Scan for the cell matching the given text and deliver its [x, y] coordinate at center. 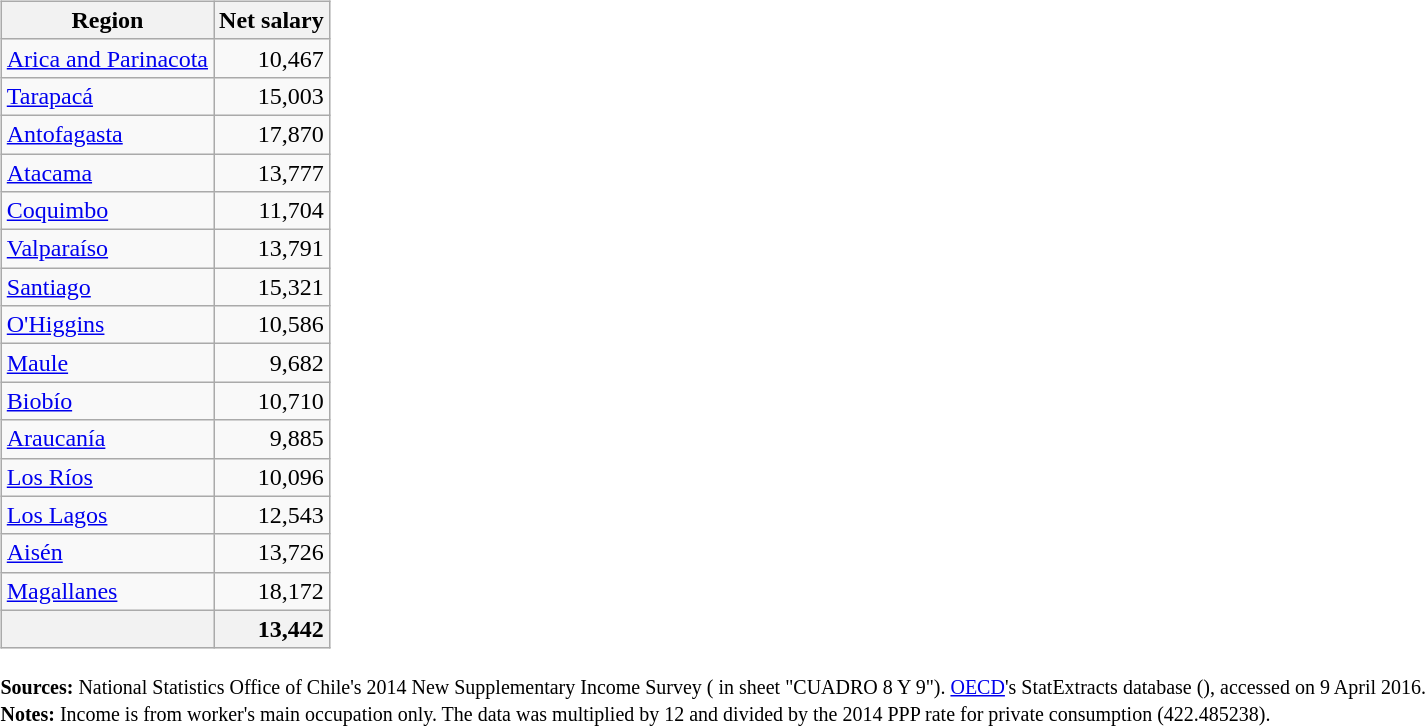
Antofagasta [107, 134]
Los Ríos [107, 477]
Araucanía [107, 439]
Maule [107, 363]
13,726 [272, 553]
12,543 [272, 515]
10,586 [272, 325]
13,442 [272, 629]
O'Higgins [107, 325]
15,003 [272, 96]
Arica and Parinacota [107, 58]
Coquimbo [107, 211]
13,791 [272, 249]
Region [107, 20]
Atacama [107, 173]
Aisén [107, 553]
9,885 [272, 439]
10,710 [272, 401]
Los Lagos [107, 515]
10,467 [272, 58]
18,172 [272, 591]
11,704 [272, 211]
13,777 [272, 173]
Valparaíso [107, 249]
Santiago [107, 287]
Biobío [107, 401]
Magallanes [107, 591]
15,321 [272, 287]
9,682 [272, 363]
Tarapacá [107, 96]
Net salary [272, 20]
10,096 [272, 477]
17,870 [272, 134]
